Determine the [X, Y] coordinate at the center of the cell enclosing the given text.  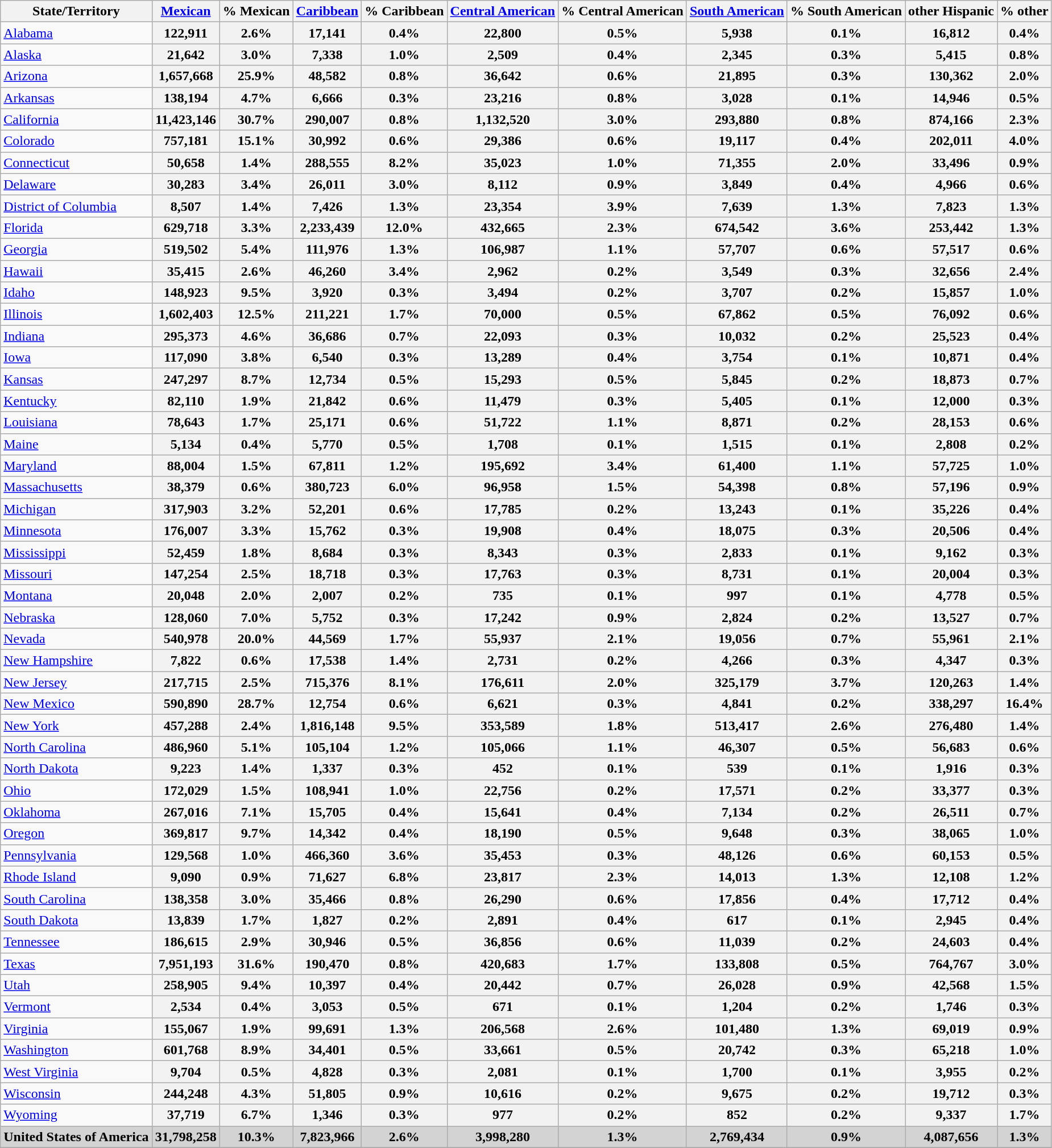
8.1% [404, 682]
8,871 [737, 422]
Alaska [76, 55]
629,718 [185, 227]
20,742 [737, 1050]
172,029 [185, 790]
11,039 [737, 942]
5,134 [185, 444]
55,937 [503, 639]
Kansas [76, 379]
48,126 [737, 855]
4.6% [256, 336]
6,621 [503, 704]
8,684 [327, 552]
28,153 [951, 422]
17,856 [737, 898]
1,337 [327, 769]
2,962 [503, 271]
539 [737, 769]
601,768 [185, 1050]
2,534 [185, 1007]
Arkansas [76, 98]
30,283 [185, 184]
New York [76, 726]
852 [737, 1115]
2,007 [327, 595]
28.7% [256, 704]
61,400 [737, 466]
1,708 [503, 444]
130,362 [951, 76]
6.0% [404, 487]
5,938 [737, 33]
1,827 [327, 920]
1,816,148 [327, 726]
9,337 [951, 1115]
3,494 [503, 293]
Utah [76, 985]
17,242 [503, 617]
67,862 [737, 314]
20,506 [951, 531]
1,700 [737, 1072]
11,423,146 [185, 119]
14,946 [951, 98]
715,376 [327, 682]
Ohio [76, 790]
33,661 [503, 1050]
519,502 [185, 249]
513,417 [737, 726]
26,011 [327, 184]
117,090 [185, 358]
18,190 [503, 834]
129,568 [185, 855]
19,908 [503, 531]
4,778 [951, 595]
7.0% [256, 617]
9,675 [737, 1093]
24,603 [951, 942]
9,162 [951, 552]
20,442 [503, 985]
71,627 [327, 877]
4.7% [256, 98]
253,442 [951, 227]
North Dakota [76, 769]
17,141 [327, 33]
38,379 [185, 487]
30.7% [256, 119]
52,459 [185, 552]
101,480 [737, 1029]
1,602,403 [185, 314]
105,104 [327, 747]
106,987 [503, 249]
15,762 [327, 531]
288,555 [327, 163]
8,112 [503, 184]
2,233,439 [327, 227]
674,542 [737, 227]
District of Columbia [76, 206]
432,665 [503, 227]
36,686 [327, 336]
13,839 [185, 920]
3.7% [846, 682]
Maryland [76, 466]
15.1% [256, 141]
88,004 [185, 466]
3,998,280 [503, 1137]
North Carolina [76, 747]
369,817 [185, 834]
96,958 [503, 487]
71,355 [737, 163]
211,221 [327, 314]
17,712 [951, 898]
2,945 [951, 920]
1,346 [327, 1115]
258,905 [185, 985]
105,066 [503, 747]
138,194 [185, 98]
317,903 [185, 509]
Tennessee [76, 942]
120,263 [951, 682]
32,656 [951, 271]
South Carolina [76, 898]
Georgia [76, 249]
69,019 [951, 1029]
Pennsylvania [76, 855]
293,880 [737, 119]
52,201 [327, 509]
267,016 [185, 812]
Rhode Island [76, 877]
353,589 [503, 726]
30,946 [327, 942]
5,752 [327, 617]
457,288 [185, 726]
590,890 [185, 704]
17,571 [737, 790]
247,297 [185, 379]
48,582 [327, 76]
Virginia [76, 1029]
23,817 [503, 877]
Oklahoma [76, 812]
Mississippi [76, 552]
1,746 [951, 1007]
29,386 [503, 141]
Vermont [76, 1007]
54,398 [737, 487]
34,401 [327, 1050]
Hawaii [76, 271]
10,871 [951, 358]
7,951,193 [185, 964]
19,117 [737, 141]
176,007 [185, 531]
22,093 [503, 336]
% Mexican [256, 11]
338,297 [951, 704]
3,549 [737, 271]
1,132,520 [503, 119]
5,405 [737, 401]
21,642 [185, 55]
15,705 [327, 812]
South Dakota [76, 920]
Minnesota [76, 531]
8,731 [737, 574]
31,798,258 [185, 1137]
Arizona [76, 76]
2,824 [737, 617]
290,007 [327, 119]
7,639 [737, 206]
57,517 [951, 249]
17,763 [503, 574]
West Virginia [76, 1072]
15,857 [951, 293]
7,822 [185, 661]
4.0% [1025, 141]
12.0% [404, 227]
206,568 [503, 1029]
486,960 [185, 747]
735 [503, 595]
122,911 [185, 33]
California [76, 119]
35,415 [185, 271]
18,873 [951, 379]
17,538 [327, 661]
55,961 [951, 639]
7,823 [951, 206]
10.3% [256, 1137]
Mexican [185, 11]
15,293 [503, 379]
764,767 [951, 964]
% Central American [623, 11]
Delaware [76, 184]
57,707 [737, 249]
3.2% [256, 509]
11,479 [503, 401]
State/Territory [76, 11]
Central American [503, 11]
3,028 [737, 98]
38,065 [951, 834]
12,108 [951, 877]
Idaho [76, 293]
Louisiana [76, 422]
295,373 [185, 336]
2,345 [737, 55]
147,254 [185, 574]
138,358 [185, 898]
35,466 [327, 898]
Wyoming [76, 1115]
9,223 [185, 769]
14,013 [737, 877]
5.1% [256, 747]
Missouri [76, 574]
540,978 [185, 639]
7,134 [737, 812]
997 [737, 595]
874,166 [951, 119]
9,648 [737, 834]
44,569 [327, 639]
Connecticut [76, 163]
57,196 [951, 487]
3.8% [256, 358]
51,805 [327, 1093]
5,770 [327, 444]
2,081 [503, 1072]
9,704 [185, 1072]
26,290 [503, 898]
14,342 [327, 834]
46,260 [327, 271]
4,841 [737, 704]
51,722 [503, 422]
33,377 [951, 790]
16.4% [1025, 704]
other Hispanic [951, 11]
244,248 [185, 1093]
5,415 [951, 55]
36,856 [503, 942]
United States of America [76, 1137]
Illinois [76, 314]
13,243 [737, 509]
18,075 [737, 531]
33,496 [951, 163]
17,785 [503, 509]
671 [503, 1007]
Oregon [76, 834]
7,823,966 [327, 1137]
155,067 [185, 1029]
18,718 [327, 574]
12,754 [327, 704]
13,289 [503, 358]
2,833 [737, 552]
4,087,656 [951, 1137]
Florida [76, 227]
Nevada [76, 639]
Alabama [76, 33]
Indiana [76, 336]
5,845 [737, 379]
Massachusetts [76, 487]
133,808 [737, 964]
16,812 [951, 33]
% Caribbean [404, 11]
30,992 [327, 141]
36,642 [503, 76]
1,657,668 [185, 76]
452 [503, 769]
4,828 [327, 1072]
3,707 [737, 293]
202,011 [951, 141]
6.8% [404, 877]
3,849 [737, 184]
6,540 [327, 358]
111,976 [327, 249]
10,032 [737, 336]
78,643 [185, 422]
New Hampshire [76, 661]
4,266 [737, 661]
22,800 [503, 33]
19,712 [951, 1093]
420,683 [503, 964]
Montana [76, 595]
190,470 [327, 964]
2,509 [503, 55]
25,523 [951, 336]
7,338 [327, 55]
26,028 [737, 985]
Michigan [76, 509]
1,916 [951, 769]
3,053 [327, 1007]
57,725 [951, 466]
5.4% [256, 249]
10,616 [503, 1093]
46,307 [737, 747]
50,658 [185, 163]
8,507 [185, 206]
195,692 [503, 466]
25,171 [327, 422]
% South American [846, 11]
380,723 [327, 487]
Wisconsin [76, 1093]
13,527 [951, 617]
4.3% [256, 1093]
617 [737, 920]
108,941 [327, 790]
60,153 [951, 855]
Colorado [76, 141]
8.7% [256, 379]
Kentucky [76, 401]
42,568 [951, 985]
25.9% [256, 76]
7.1% [256, 812]
1,204 [737, 1007]
8.2% [404, 163]
3,754 [737, 358]
35,226 [951, 509]
7,426 [327, 206]
4,966 [951, 184]
South American [737, 11]
1,515 [737, 444]
Nebraska [76, 617]
31.6% [256, 964]
67,811 [327, 466]
2,891 [503, 920]
Iowa [76, 358]
21,895 [737, 76]
26,511 [951, 812]
37,719 [185, 1115]
217,715 [185, 682]
6,666 [327, 98]
2,769,434 [737, 1137]
10,397 [327, 985]
128,060 [185, 617]
977 [503, 1115]
65,218 [951, 1050]
186,615 [185, 942]
56,683 [951, 747]
9.7% [256, 834]
2,808 [951, 444]
Washington [76, 1050]
4,347 [951, 661]
70,000 [503, 314]
35,453 [503, 855]
Texas [76, 964]
Caribbean [327, 11]
23,216 [503, 98]
12,000 [951, 401]
8.9% [256, 1050]
12,734 [327, 379]
82,110 [185, 401]
76,092 [951, 314]
New Mexico [76, 704]
20.0% [256, 639]
8,343 [503, 552]
148,923 [185, 293]
757,181 [185, 141]
20,004 [951, 574]
176,611 [503, 682]
35,023 [503, 163]
15,641 [503, 812]
3,955 [951, 1072]
3.9% [623, 206]
20,048 [185, 595]
325,179 [737, 682]
2.9% [256, 942]
99,691 [327, 1029]
% other [1025, 11]
12.5% [256, 314]
9.4% [256, 985]
3,920 [327, 293]
22,756 [503, 790]
276,480 [951, 726]
19,056 [737, 639]
Maine [76, 444]
466,360 [327, 855]
9,090 [185, 877]
New Jersey [76, 682]
2,731 [503, 661]
6.7% [256, 1115]
21,842 [327, 401]
23,354 [503, 206]
